For the text-containing cell, return its midpoint in [X, Y] coordinate format. 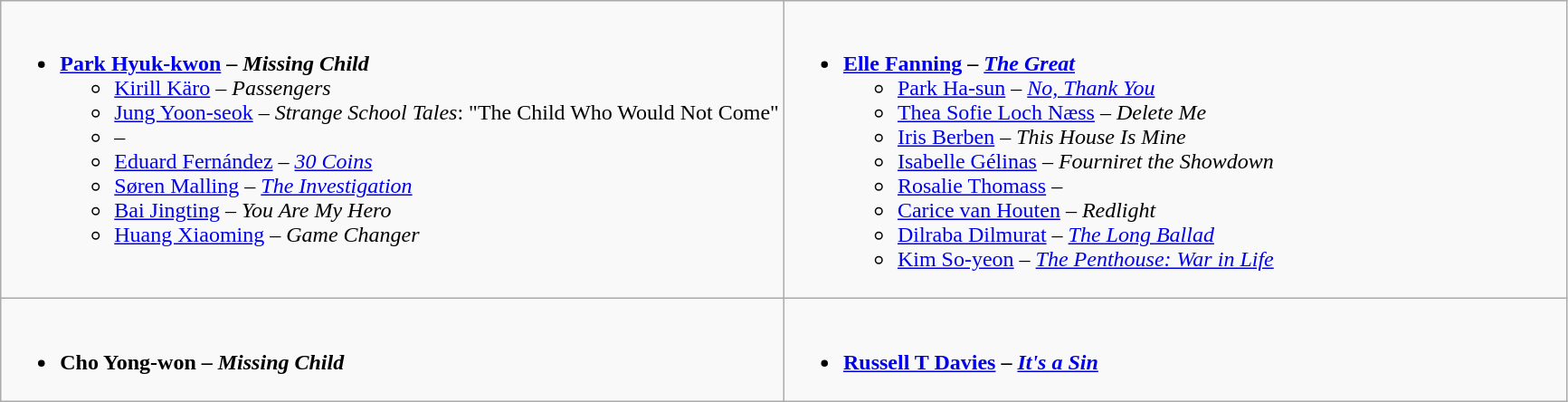
Cho Yong-won – Missing Child [393, 349]
Russell T Davies – It's a Sin [1175, 349]
